From the cell containing the given text, extract its center point as [x, y] coordinate. 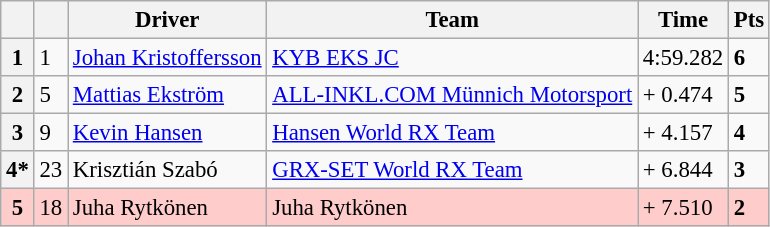
Krisztián Szabó [168, 170]
Kevin Hansen [168, 133]
+ 4.157 [684, 133]
Johan Kristoffersson [168, 58]
4 [750, 133]
GRX-SET World RX Team [452, 170]
+ 0.474 [684, 95]
Pts [750, 20]
Team [452, 20]
Hansen World RX Team [452, 133]
+ 6.844 [684, 170]
Mattias Ekström [168, 95]
18 [50, 208]
4:59.282 [684, 58]
4* [18, 170]
Time [684, 20]
6 [750, 58]
9 [50, 133]
23 [50, 170]
Driver [168, 20]
+ 7.510 [684, 208]
ALL-INKL.COM Münnich Motorsport [452, 95]
KYB EKS JC [452, 58]
